Return the [x, y] coordinate for the center point of the cell that contains the specified text.  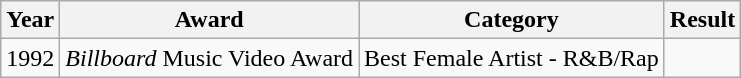
Year [30, 20]
Award [210, 20]
Category [512, 20]
Result [702, 20]
1992 [30, 58]
Billboard Music Video Award [210, 58]
Best Female Artist - R&B/Rap [512, 58]
